Search for the cell housing the specified text and yield its [X, Y] center coordinate. 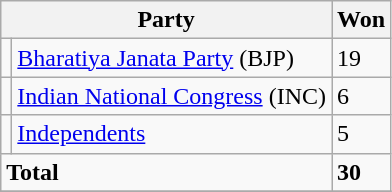
Bharatiya Janata Party (BJP) [172, 58]
30 [362, 172]
Party [166, 20]
Independents [172, 134]
5 [362, 134]
19 [362, 58]
Indian National Congress (INC) [172, 96]
Won [362, 20]
6 [362, 96]
Total [166, 172]
